Search for the cell housing the specified text and yield its (X, Y) center coordinate. 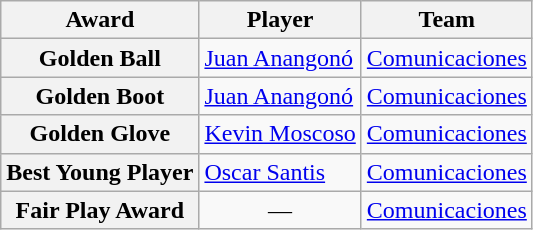
Golden Ball (100, 58)
Golden Glove (100, 134)
Golden Boot (100, 96)
— (280, 210)
Award (100, 20)
Oscar Santis (280, 172)
Best Young Player (100, 172)
Fair Play Award (100, 210)
Player (280, 20)
Team (446, 20)
Kevin Moscoso (280, 134)
